Output the [x, y] coordinate of the center of the cell containing the given text.  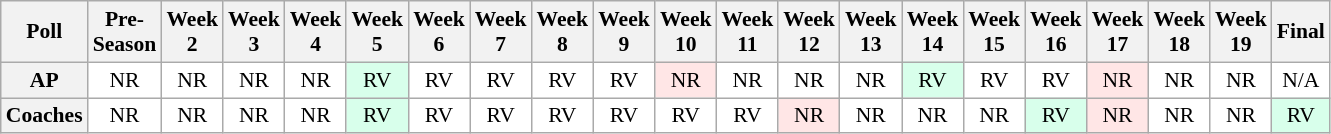
Poll [44, 32]
Week6 [439, 32]
Week11 [748, 32]
Week12 [809, 32]
Week5 [377, 32]
Week4 [316, 32]
Week7 [501, 32]
Week10 [686, 32]
Final [1301, 32]
Coaches [44, 116]
AP [44, 80]
Week19 [1241, 32]
Week16 [1056, 32]
Week8 [562, 32]
Week15 [994, 32]
Week2 [192, 32]
Week9 [624, 32]
Pre-Season [125, 32]
Week17 [1118, 32]
Week18 [1179, 32]
Week13 [871, 32]
N/A [1301, 80]
Week14 [933, 32]
Week3 [254, 32]
